Extract the [X, Y] coordinate from the center of the cell holding the provided text.  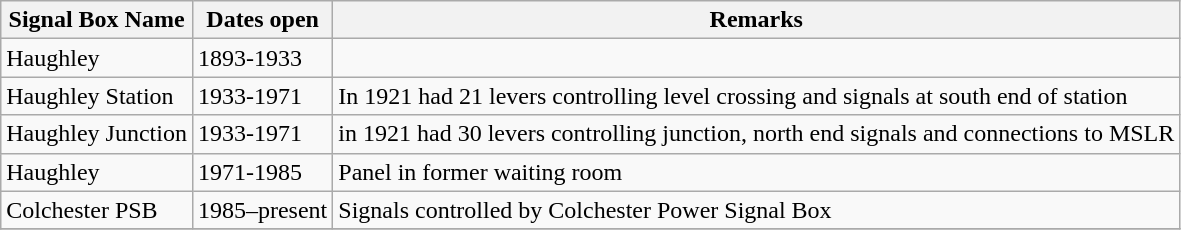
In 1921 had 21 levers controlling level crossing and signals at south end of station [756, 96]
in 1921 had 30 levers controlling junction, north end signals and connections to MSLR [756, 134]
1971-1985 [262, 172]
1985–present [262, 210]
Signals controlled by Colchester Power Signal Box [756, 210]
Haughley Junction [97, 134]
Colchester PSB [97, 210]
Panel in former waiting room [756, 172]
1893-1933 [262, 58]
Signal Box Name [97, 20]
Haughley Station [97, 96]
Remarks [756, 20]
Dates open [262, 20]
